For the text-containing cell, return its midpoint in [X, Y] coordinate format. 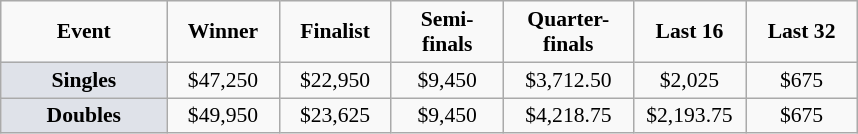
Semi-finals [447, 32]
$4,218.75 [568, 116]
Quarter-finals [568, 32]
$3,712.50 [568, 80]
Finalist [335, 32]
Winner [223, 32]
Last 16 [689, 32]
$2,025 [689, 80]
Singles [84, 80]
$22,950 [335, 80]
Last 32 [802, 32]
Event [84, 32]
$2,193.75 [689, 116]
$47,250 [223, 80]
$23,625 [335, 116]
Doubles [84, 116]
$49,950 [223, 116]
